Scan for the cell matching the given text and deliver its [X, Y] coordinate at center. 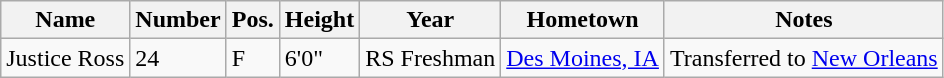
Justice Ross [66, 58]
F [252, 58]
Hometown [583, 20]
Notes [804, 20]
RS Freshman [430, 58]
Name [66, 20]
Transferred to New Orleans [804, 58]
Number [178, 20]
Year [430, 20]
Des Moines, IA [583, 58]
6'0" [319, 58]
Height [319, 20]
Pos. [252, 20]
24 [178, 58]
